Search for the cell housing the specified text and yield its (x, y) center coordinate. 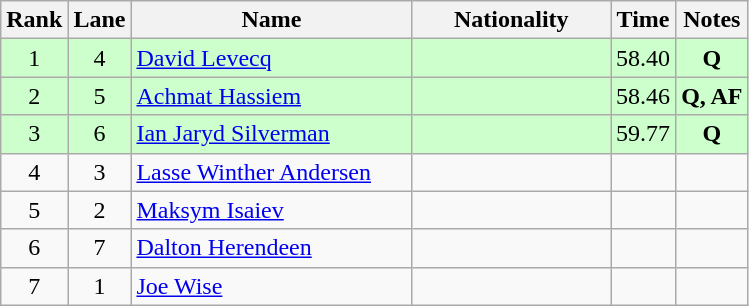
58.40 (644, 58)
Q, AF (712, 96)
Dalton Herendeen (272, 248)
Ian Jaryd Silverman (272, 134)
Lasse Winther Andersen (272, 172)
Joe Wise (272, 286)
Maksym Isaiev (272, 210)
David Levecq (272, 58)
59.77 (644, 134)
Nationality (512, 20)
Name (272, 20)
Achmat Hassiem (272, 96)
Time (644, 20)
Notes (712, 20)
58.46 (644, 96)
Lane (100, 20)
Rank (34, 20)
